Capture the cell that displays the provided text and extract its [x, y] central coordinate. 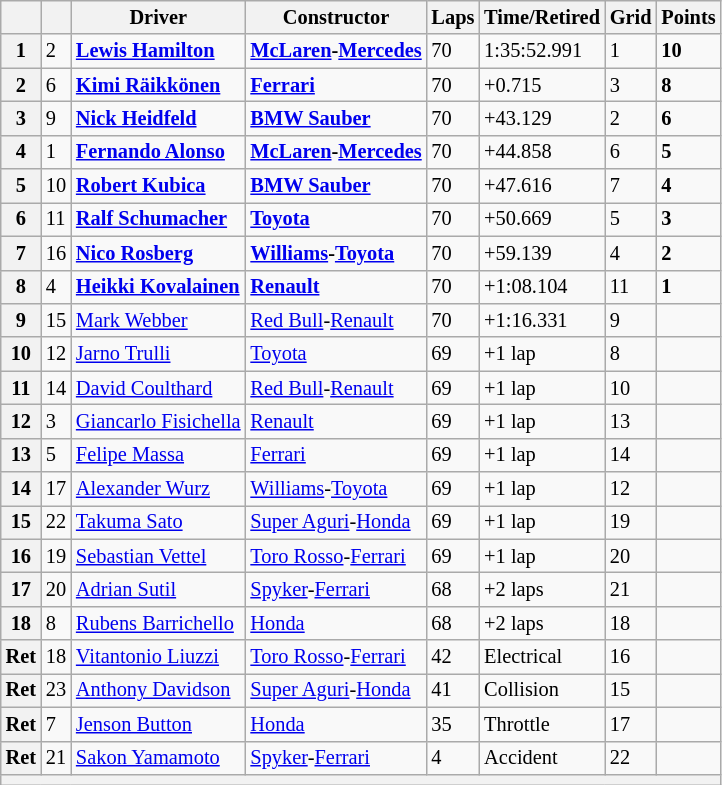
Time/Retired [542, 17]
Felipe Massa [158, 455]
Kimi Räikkönen [158, 85]
Robert Kubica [158, 186]
+0.715 [542, 85]
Jarno Trulli [158, 354]
Electrical [542, 657]
+44.858 [542, 152]
Giancarlo Fisichella [158, 421]
Alexander Wurz [158, 489]
Fernando Alonso [158, 152]
Nico Rosberg [158, 253]
Mark Webber [158, 320]
23 [56, 690]
Driver [158, 17]
Sebastian Vettel [158, 556]
Lewis Hamilton [158, 51]
Adrian Sutil [158, 589]
Constructor [336, 17]
35 [454, 724]
+50.669 [542, 219]
+43.129 [542, 118]
Nick Heidfeld [158, 118]
Anthony Davidson [158, 690]
Grid [631, 17]
+1:08.104 [542, 287]
Sakon Yamamoto [158, 758]
Throttle [542, 724]
42 [454, 657]
David Coulthard [158, 388]
1:35:52.991 [542, 51]
Points [688, 17]
Vitantonio Liuzzi [158, 657]
Ralf Schumacher [158, 219]
Heikki Kovalainen [158, 287]
Takuma Sato [158, 522]
Rubens Barrichello [158, 623]
Laps [454, 17]
+1:16.331 [542, 320]
Collision [542, 690]
+59.139 [542, 253]
Accident [542, 758]
Jenson Button [158, 724]
+47.616 [542, 186]
41 [454, 690]
